Scan for the cell matching the given text and deliver its (X, Y) coordinate at center. 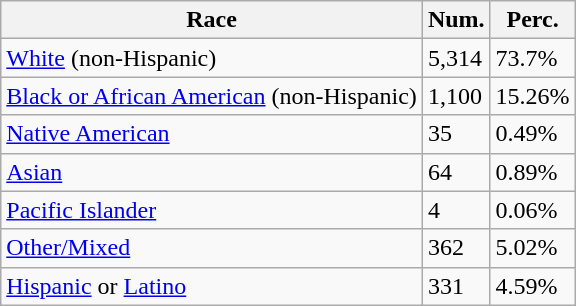
0.89% (532, 172)
0.06% (532, 210)
White (non-Hispanic) (212, 58)
64 (456, 172)
Perc. (532, 20)
0.49% (532, 134)
4 (456, 210)
5,314 (456, 58)
Asian (212, 172)
5.02% (532, 248)
Num. (456, 20)
Other/Mixed (212, 248)
Race (212, 20)
Pacific Islander (212, 210)
Black or African American (non-Hispanic) (212, 96)
Hispanic or Latino (212, 286)
1,100 (456, 96)
73.7% (532, 58)
331 (456, 286)
362 (456, 248)
15.26% (532, 96)
4.59% (532, 286)
35 (456, 134)
Native American (212, 134)
